Return the [X, Y] coordinate for the center point of the cell that contains the specified text.  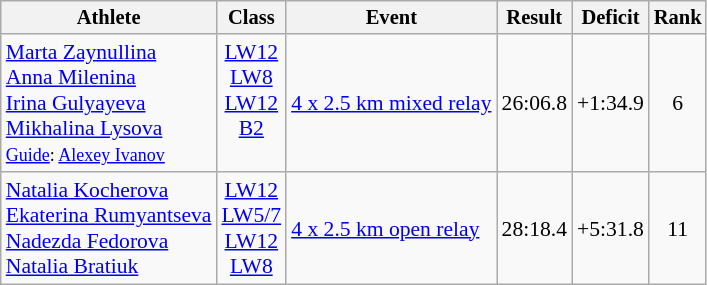
28:18.4 [534, 228]
Rank [678, 18]
26:06.8 [534, 104]
Deficit [610, 18]
Event [391, 18]
4 x 2.5 km open relay [391, 228]
Result [534, 18]
+5:31.8 [610, 228]
LW12LW8LW12B2 [251, 104]
11 [678, 228]
6 [678, 104]
Athlete [109, 18]
Class [251, 18]
LW12LW5/7LW12LW8 [251, 228]
+1:34.9 [610, 104]
4 x 2.5 km mixed relay [391, 104]
Natalia KocherovaEkaterina RumyantsevaNadezda FedorovaNatalia Bratiuk [109, 228]
Marta ZaynullinaAnna MileninaIrina GulyayevaMikhalina LysovaGuide: Alexey Ivanov [109, 104]
